Locate the cell with the specified text and output its (X, Y) center coordinate. 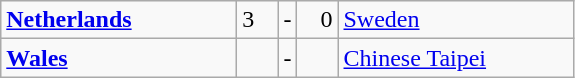
Sweden (456, 20)
0 (318, 20)
Chinese Taipei (456, 58)
Netherlands (119, 20)
Wales (119, 58)
3 (258, 20)
